Scan for the cell matching the given text and deliver its (X, Y) coordinate at center. 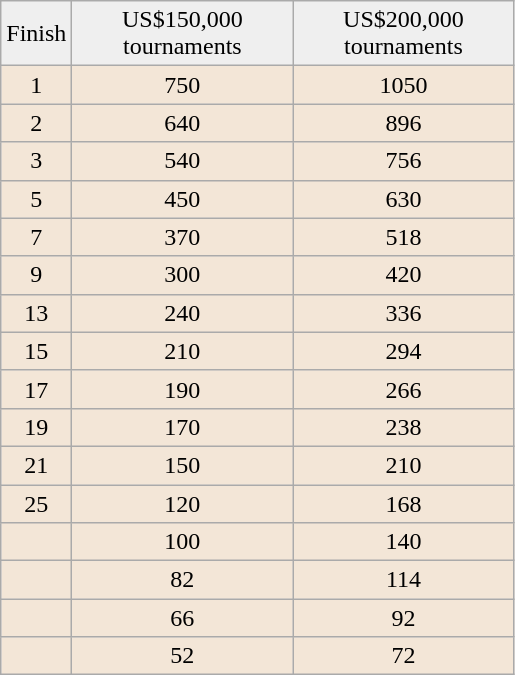
Finish (36, 34)
168 (404, 503)
17 (36, 389)
190 (182, 389)
420 (404, 275)
266 (404, 389)
336 (404, 313)
52 (182, 656)
120 (182, 503)
66 (182, 618)
1 (36, 85)
US$200,000tournaments (404, 34)
140 (404, 542)
450 (182, 199)
9 (36, 275)
72 (404, 656)
750 (182, 85)
13 (36, 313)
518 (404, 237)
896 (404, 123)
640 (182, 123)
3 (36, 161)
19 (36, 427)
238 (404, 427)
100 (182, 542)
150 (182, 465)
540 (182, 161)
300 (182, 275)
82 (182, 580)
756 (404, 161)
92 (404, 618)
21 (36, 465)
2 (36, 123)
25 (36, 503)
1050 (404, 85)
114 (404, 580)
5 (36, 199)
294 (404, 351)
US$150,000tournaments (182, 34)
630 (404, 199)
7 (36, 237)
240 (182, 313)
170 (182, 427)
370 (182, 237)
15 (36, 351)
